Find where the given text appears and provide that cell's center as (x, y) coordinate. 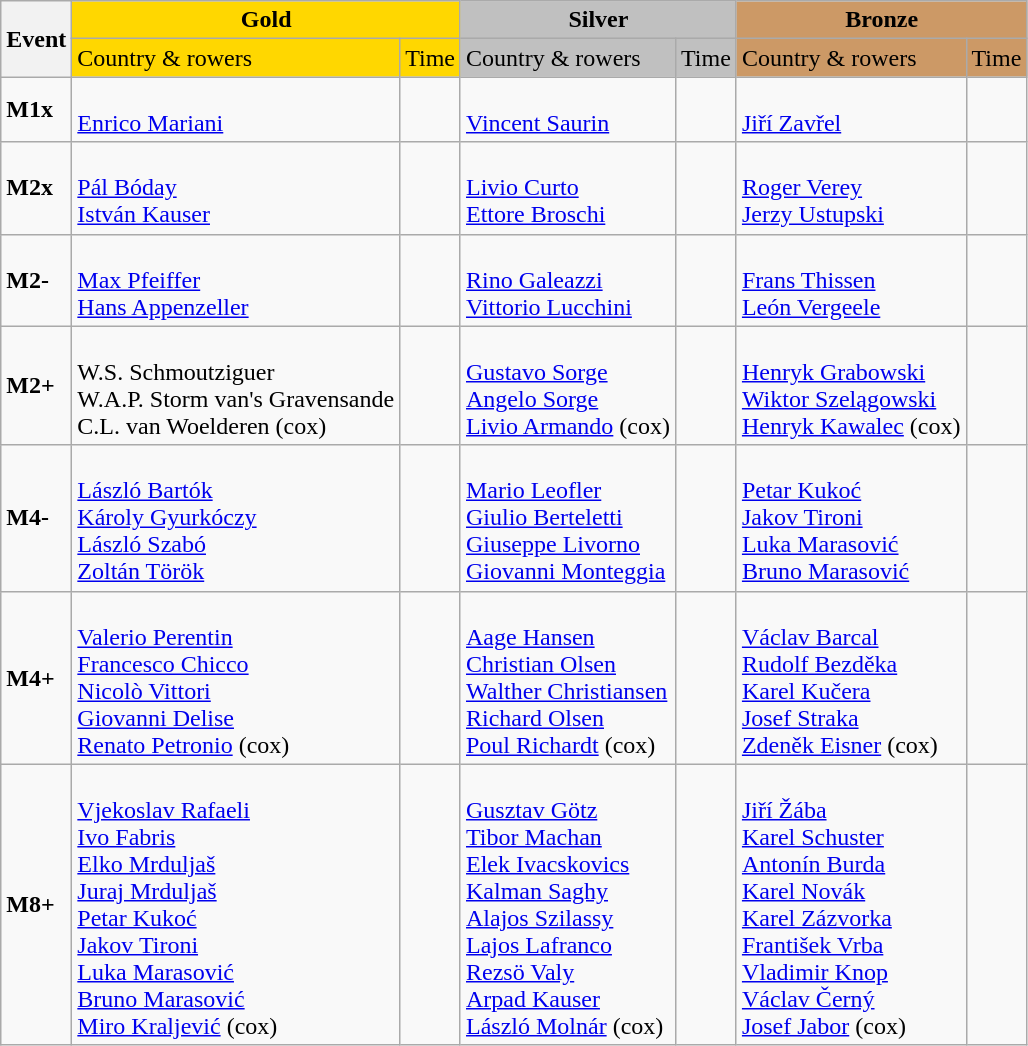
Enrico Mariani (236, 110)
Roger Verey Jerzy Ustupski (851, 188)
Frans Thissen León Vergeele (851, 280)
Aage Hansen Christian Olsen Walther Christiansen Richard Olsen Poul Richardt (cox) (568, 678)
M1x (36, 110)
Vincent Saurin (568, 110)
M4+ (36, 678)
Gold (266, 20)
W.S. Schmoutziguer W.A.P. Storm van's Gravensande C.L. van Woelderen (cox) (236, 386)
M2- (36, 280)
Jiří Zavřel (851, 110)
Henryk Grabowski Wiktor Szelągowski Henryk Kawalec (cox) (851, 386)
Silver (598, 20)
Jiří Žába Karel Schuster Antonín Burda Karel Novák Karel Zázvorka František Vrba Vladimir Knop Václav Černý Josef Jabor (cox) (851, 904)
Pál Bóday István Kauser (236, 188)
M2+ (36, 386)
Event (36, 39)
M8+ (36, 904)
Václav Barcal Rudolf Bezděka Karel Kučera Josef Straka Zdeněk Eisner (cox) (851, 678)
Max Pfeiffer Hans Appenzeller (236, 280)
M4- (36, 518)
László Bartók Károly Gyurkóczy László Szabó Zoltán Török (236, 518)
Valerio Perentin Francesco Chicco Nicolò Vittori Giovanni Delise Renato Petronio (cox) (236, 678)
Petar Kukoć Jakov Tironi Luka Marasović Bruno Marasović (851, 518)
Vjekoslav Rafaeli Ivo Fabris Elko Mrduljaš Juraj Mrduljaš Petar Kukoć Jakov Tironi Luka Marasović Bruno Marasović Miro Kraljević (cox) (236, 904)
Mario Leofler Giulio Berteletti Giuseppe Livorno Giovanni Monteggia (568, 518)
Gusztav Götz Tibor Machan Elek Ivacskovics Kalman Saghy Alajos Szilassy Lajos Lafranco Rezsö Valy Arpad Kauser László Molnár (cox) (568, 904)
Gustavo Sorge Angelo Sorge Livio Armando (cox) (568, 386)
Bronze (882, 20)
M2x (36, 188)
Livio Curto Ettore Broschi (568, 188)
Rino Galeazzi Vittorio Lucchini (568, 280)
